Search for the cell housing the specified text and yield its (X, Y) center coordinate. 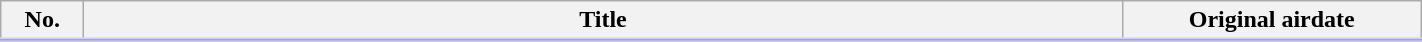
Title (603, 21)
No. (42, 21)
Original airdate (1272, 21)
